From the cell containing the given text, extract its center point as [X, Y] coordinate. 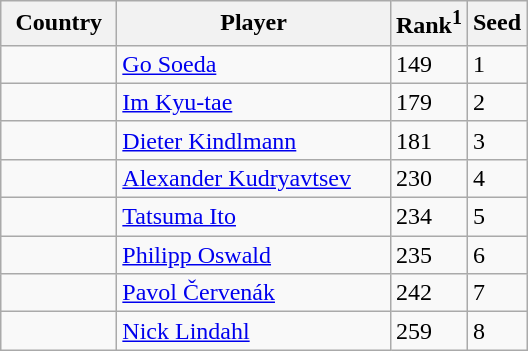
6 [496, 255]
Tatsuma Ito [254, 217]
179 [428, 102]
242 [428, 293]
Player [254, 24]
Dieter Kindlmann [254, 140]
235 [428, 255]
Im Kyu-tae [254, 102]
234 [428, 217]
259 [428, 331]
1 [496, 64]
8 [496, 331]
2 [496, 102]
Pavol Červenák [254, 293]
3 [496, 140]
7 [496, 293]
Alexander Kudryavtsev [254, 178]
5 [496, 217]
Go Soeda [254, 64]
Seed [496, 24]
Country [59, 24]
230 [428, 178]
181 [428, 140]
4 [496, 178]
149 [428, 64]
Nick Lindahl [254, 331]
Philipp Oswald [254, 255]
Rank1 [428, 24]
